Return the [X, Y] coordinate for the center point of the cell that contains the specified text.  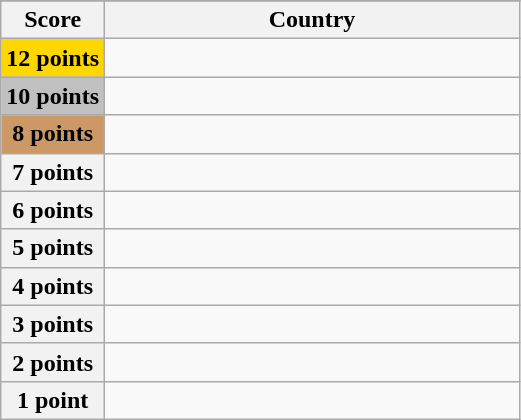
4 points [53, 286]
5 points [53, 248]
1 point [53, 400]
Country [312, 20]
2 points [53, 362]
7 points [53, 172]
8 points [53, 134]
12 points [53, 58]
Score [53, 20]
3 points [53, 324]
10 points [53, 96]
6 points [53, 210]
